Return [x, y] of the center of cell containing provided text 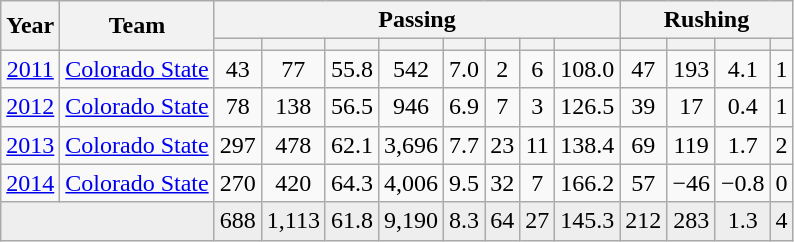
43 [238, 69]
32 [502, 183]
−46 [692, 183]
420 [293, 183]
62.1 [352, 145]
542 [410, 69]
61.8 [352, 221]
55.8 [352, 69]
4,006 [410, 183]
3 [538, 107]
138.4 [588, 145]
11 [538, 145]
9.5 [464, 183]
8.3 [464, 221]
166.2 [588, 183]
0.4 [742, 107]
7.0 [464, 69]
17 [692, 107]
1.3 [742, 221]
3,696 [410, 145]
39 [644, 107]
212 [644, 221]
1,113 [293, 221]
1.7 [742, 145]
688 [238, 221]
138 [293, 107]
64.3 [352, 183]
2011 [30, 69]
64 [502, 221]
77 [293, 69]
69 [644, 145]
−0.8 [742, 183]
Rushing [706, 20]
Team [137, 26]
478 [293, 145]
6.9 [464, 107]
108.0 [588, 69]
270 [238, 183]
57 [644, 183]
Passing [417, 20]
23 [502, 145]
145.3 [588, 221]
2012 [30, 107]
297 [238, 145]
0 [782, 183]
47 [644, 69]
27 [538, 221]
78 [238, 107]
2014 [30, 183]
Year [30, 26]
126.5 [588, 107]
56.5 [352, 107]
9,190 [410, 221]
946 [410, 107]
193 [692, 69]
283 [692, 221]
2013 [30, 145]
4.1 [742, 69]
7.7 [464, 145]
119 [692, 145]
6 [538, 69]
4 [782, 221]
